Pinpoint the cell where the given text exists, returning its [X, Y] midpoint coordinate. 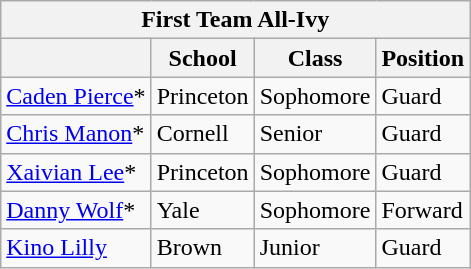
Class [315, 58]
Junior [315, 248]
Position [423, 58]
Chris Manon* [76, 134]
School [202, 58]
Cornell [202, 134]
Yale [202, 210]
Danny Wolf* [76, 210]
First Team All-Ivy [236, 20]
Xaivian Lee* [76, 172]
Brown [202, 248]
Forward [423, 210]
Caden Pierce* [76, 96]
Kino Lilly [76, 248]
Senior [315, 134]
